Find where the given text appears and provide that cell's center as (x, y) coordinate. 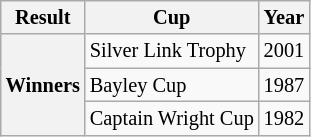
1987 (284, 85)
Bayley Cup (172, 85)
Silver Link Trophy (172, 51)
1982 (284, 118)
Winners (43, 84)
Year (284, 17)
2001 (284, 51)
Cup (172, 17)
Result (43, 17)
Captain Wright Cup (172, 118)
